Determine the (X, Y) coordinate at the center of the cell enclosing the given text.  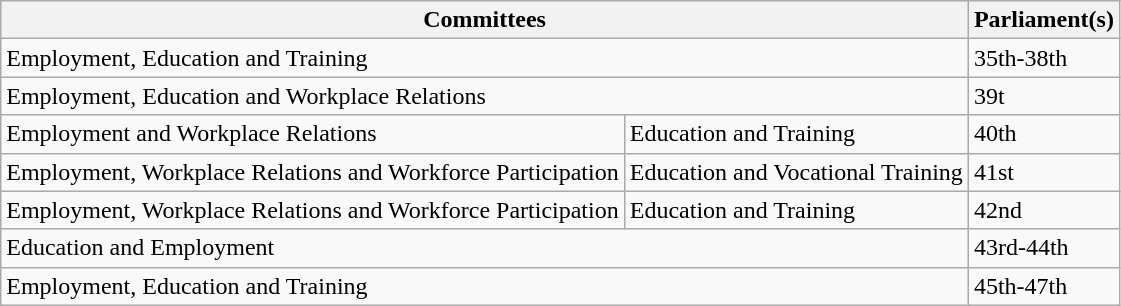
Committees (485, 20)
Employment, Education and Workplace Relations (485, 96)
40th (1044, 134)
Parliament(s) (1044, 20)
Education and Vocational Training (796, 172)
Education and Employment (485, 248)
35th-38th (1044, 58)
41st (1044, 172)
Employment and Workplace Relations (312, 134)
42nd (1044, 210)
39t (1044, 96)
43rd-44th (1044, 248)
45th-47th (1044, 286)
